Determine the [X, Y] coordinate at the center of the cell enclosing the given text.  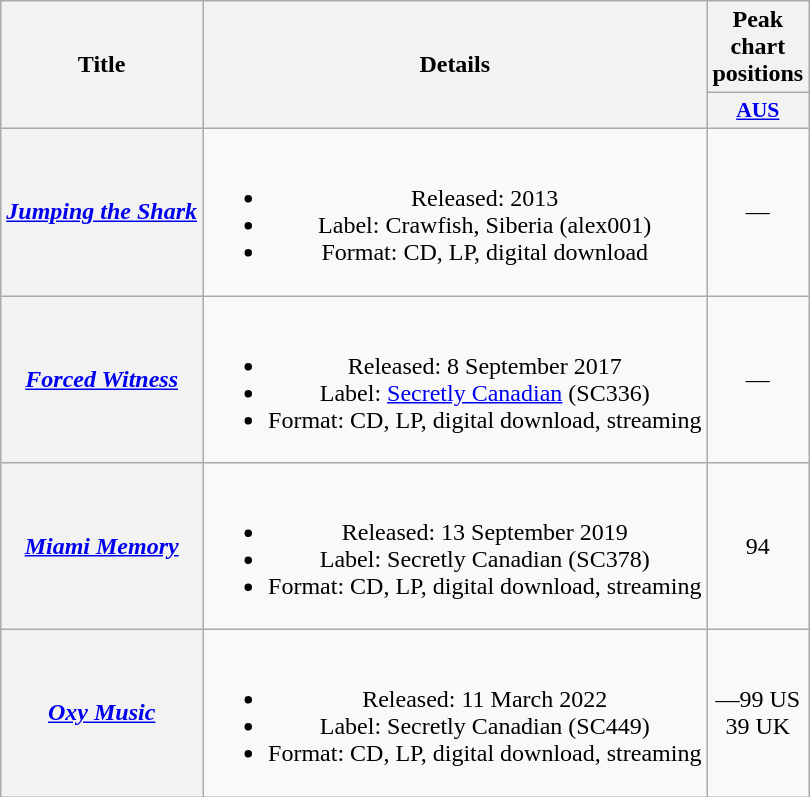
Miami Memory [102, 546]
Jumping the Shark [102, 212]
Released: 13 September 2019Label: Secretly Canadian (SC378)Format: CD, LP, digital download, streaming [455, 546]
AUS [758, 111]
Released: 11 March 2022Label: Secretly Canadian (SC449)Format: CD, LP, digital download, streaming [455, 714]
Details [455, 65]
Released: 8 September 2017Label: Secretly Canadian (SC336)Format: CD, LP, digital download, streaming [455, 380]
Released: 2013Label: Crawfish, Siberia (alex001)Format: CD, LP, digital download [455, 212]
—99 US 39 UK [758, 714]
Peak chart positions [758, 47]
94 [758, 546]
Oxy Music [102, 714]
Title [102, 65]
Forced Witness [102, 380]
